Detect which cell encompasses the target text, then output its [x, y] center coordinate. 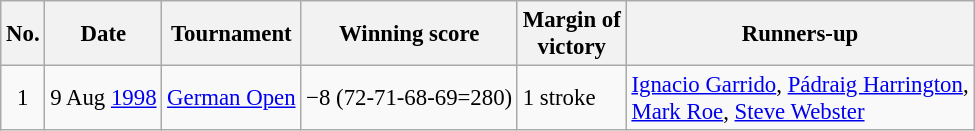
Tournament [232, 34]
German Open [232, 98]
Date [104, 34]
Runners-up [800, 34]
No. [23, 34]
−8 (72-71-68-69=280) [410, 98]
Ignacio Garrido, Pádraig Harrington, Mark Roe, Steve Webster [800, 98]
1 [23, 98]
Margin ofvictory [572, 34]
1 stroke [572, 98]
Winning score [410, 34]
9 Aug 1998 [104, 98]
